Determine the (X, Y) coordinate at the center of the cell enclosing the given text.  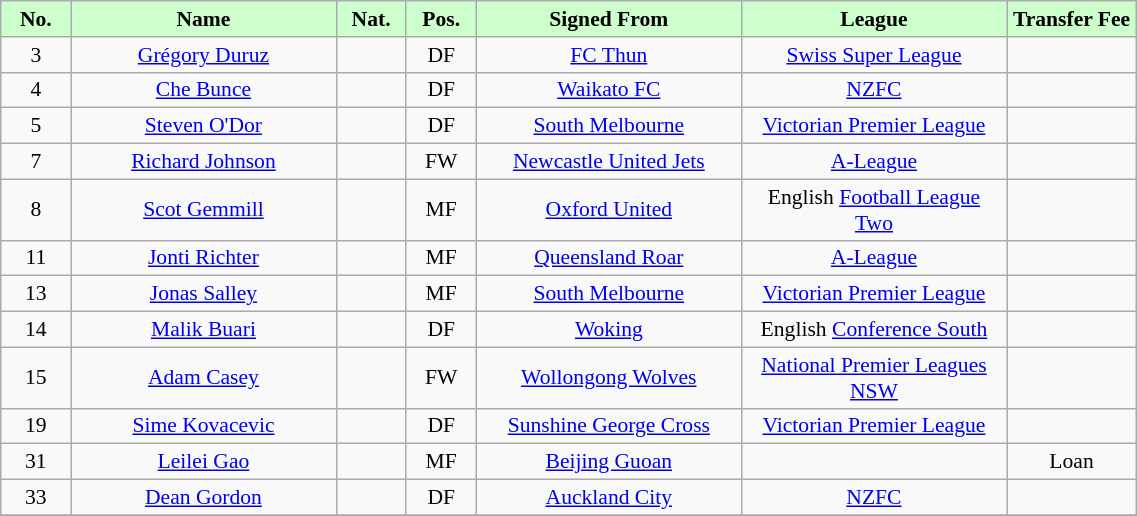
English Conference South (874, 330)
Sime Kovacevic (204, 426)
Wollongong Wolves (608, 378)
Auckland City (608, 498)
Loan (1071, 462)
Pos. (441, 19)
8 (36, 210)
5 (36, 126)
No. (36, 19)
Name (204, 19)
14 (36, 330)
Richard Johnson (204, 162)
Transfer Fee (1071, 19)
National Premier Leagues NSW (874, 378)
Che Bunce (204, 90)
31 (36, 462)
Oxford United (608, 210)
Beijing Guoan (608, 462)
Waikato FC (608, 90)
Malik Buari (204, 330)
Grégory Duruz (204, 55)
15 (36, 378)
Scot Gemmill (204, 210)
Adam Casey (204, 378)
19 (36, 426)
Signed From (608, 19)
Woking (608, 330)
League (874, 19)
FC Thun (608, 55)
English Football League Two (874, 210)
Nat. (371, 19)
4 (36, 90)
Queensland Roar (608, 258)
Dean Gordon (204, 498)
3 (36, 55)
11 (36, 258)
Steven O'Dor (204, 126)
7 (36, 162)
Swiss Super League (874, 55)
Newcastle United Jets (608, 162)
Jonti Richter (204, 258)
13 (36, 294)
Leilei Gao (204, 462)
Sunshine George Cross (608, 426)
33 (36, 498)
Jonas Salley (204, 294)
